For the text-containing cell, return its midpoint in [x, y] coordinate format. 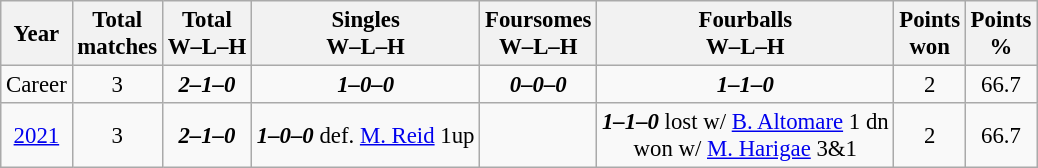
FoursomesW–L–H [538, 34]
Pointswon [930, 34]
1–0–0 def. M. Reid 1up [365, 136]
Career [36, 85]
1–1–0 [746, 85]
TotalW–L–H [206, 34]
Totalmatches [117, 34]
0–0–0 [538, 85]
SinglesW–L–H [365, 34]
FourballsW–L–H [746, 34]
2021 [36, 136]
1–1–0 lost w/ B. Altomare 1 dnwon w/ M. Harigae 3&1 [746, 136]
Points% [1000, 34]
1–0–0 [365, 85]
Year [36, 34]
